Find where the given text appears and provide that cell's center as [X, Y] coordinate. 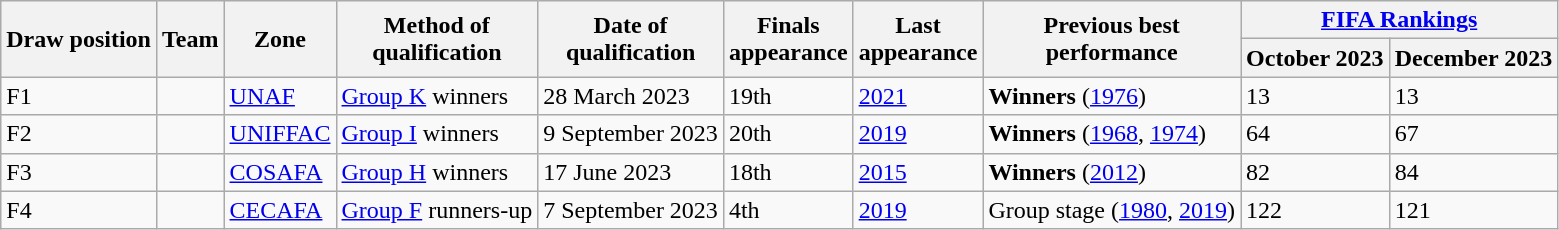
20th [788, 134]
Group I winners [437, 134]
COSAFA [280, 172]
2021 [918, 96]
7 September 2023 [631, 210]
F4 [79, 210]
Method ofqualification [437, 39]
122 [1316, 210]
28 March 2023 [631, 96]
Lastappearance [918, 39]
Team [190, 39]
CECAFA [280, 210]
UNAF [280, 96]
F1 [79, 96]
Group stage (1980, 2019) [1112, 210]
F3 [79, 172]
Winners (1976) [1112, 96]
Group K winners [437, 96]
Group F runners-up [437, 210]
82 [1316, 172]
Group H winners [437, 172]
FIFA Rankings [1400, 20]
18th [788, 172]
Previous bestperformance [1112, 39]
Draw position [79, 39]
17 June 2023 [631, 172]
Finalsappearance [788, 39]
UNIFFAC [280, 134]
F2 [79, 134]
19th [788, 96]
9 September 2023 [631, 134]
Date ofqualification [631, 39]
Winners (2012) [1112, 172]
December 2023 [1474, 58]
Winners (1968, 1974) [1112, 134]
84 [1474, 172]
October 2023 [1316, 58]
67 [1474, 134]
121 [1474, 210]
64 [1316, 134]
4th [788, 210]
2015 [918, 172]
Zone [280, 39]
